Output the (X, Y) coordinate of the center of the cell containing the given text.  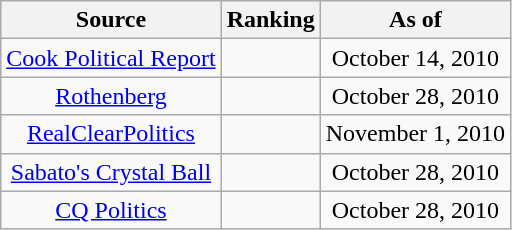
November 1, 2010 (415, 134)
CQ Politics (111, 210)
October 14, 2010 (415, 58)
Sabato's Crystal Ball (111, 172)
Ranking (270, 20)
RealClearPolitics (111, 134)
Cook Political Report (111, 58)
As of (415, 20)
Rothenberg (111, 96)
Source (111, 20)
